For the text-containing cell, return its midpoint in [x, y] coordinate format. 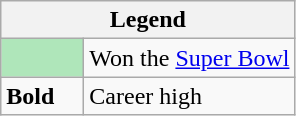
Bold [42, 96]
Legend [148, 20]
Career high [190, 96]
Won the Super Bowl [190, 58]
